Extract the (x, y) coordinate from the center of the cell holding the provided text.  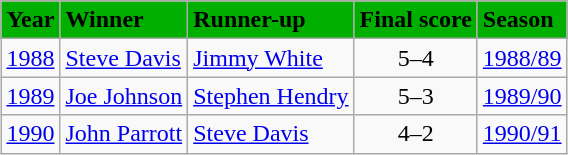
1988 (30, 58)
Stephen Hendry (271, 96)
1989/90 (522, 96)
1990 (30, 134)
John Parrott (124, 134)
5–4 (416, 58)
1989 (30, 96)
1988/89 (522, 58)
Runner-up (271, 20)
Joe Johnson (124, 96)
4–2 (416, 134)
Jimmy White (271, 58)
Winner (124, 20)
Year (30, 20)
5–3 (416, 96)
Season (522, 20)
1990/91 (522, 134)
Final score (416, 20)
